Determine the (x, y) coordinate at the center of the cell enclosing the given text.  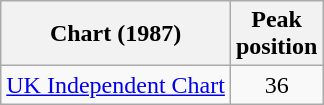
Peakposition (276, 34)
UK Independent Chart (116, 85)
36 (276, 85)
Chart (1987) (116, 34)
